Determine the [X, Y] coordinate at the center of the cell enclosing the given text.  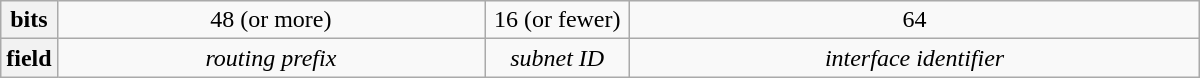
16 (or fewer) [558, 20]
64 [914, 20]
field [29, 58]
bits [29, 20]
48 (or more) [270, 20]
subnet ID [558, 58]
routing prefix [270, 58]
interface identifier [914, 58]
